From the cell containing the given text, extract its center point as (x, y) coordinate. 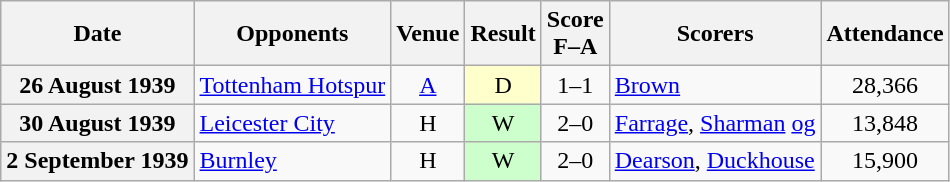
15,900 (885, 161)
13,848 (885, 123)
Tottenham Hotspur (292, 85)
28,366 (885, 85)
Dearson, Duckhouse (715, 161)
Farrage, Sharman og (715, 123)
2 September 1939 (98, 161)
A (428, 85)
Brown (715, 85)
Date (98, 34)
Opponents (292, 34)
Scorers (715, 34)
D (503, 85)
Burnley (292, 161)
Leicester City (292, 123)
30 August 1939 (98, 123)
Result (503, 34)
Attendance (885, 34)
1–1 (575, 85)
Venue (428, 34)
ScoreF–A (575, 34)
26 August 1939 (98, 85)
